Return the [x, y] coordinate for the center point of the cell that contains the specified text.  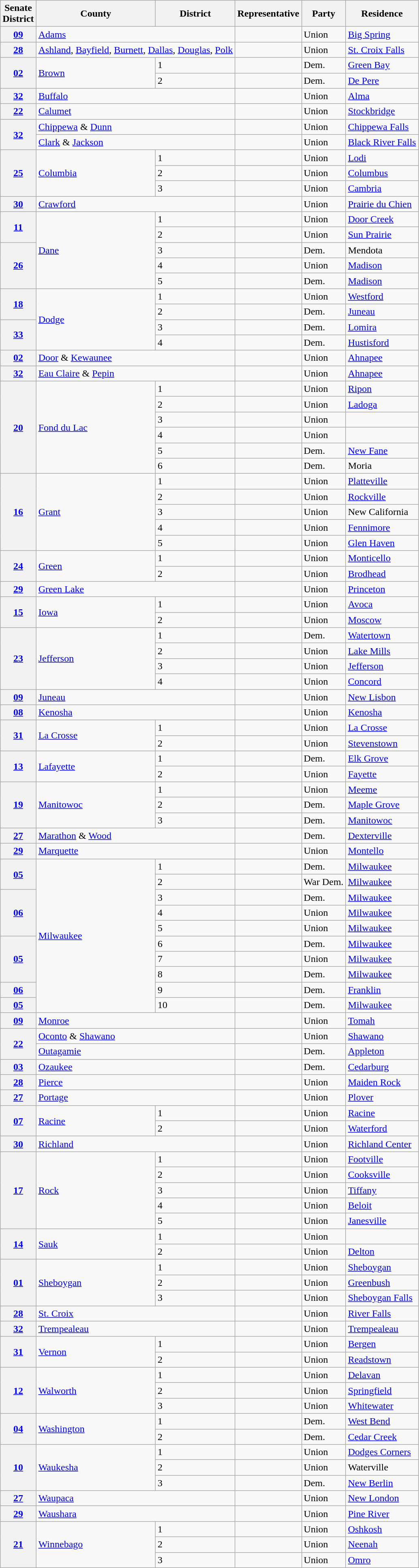
Delavan [382, 1375]
Elk Grove [382, 759]
Westford [382, 296]
Delton [382, 1252]
Lomira [382, 327]
SenateDistrict [18, 14]
Fayette [382, 774]
8 [195, 974]
Pine River [382, 1514]
Springfield [382, 1390]
Green Lake [135, 589]
03 [18, 1067]
Hustisford [382, 343]
Richland Center [382, 1144]
Dodge [96, 319]
Cooksville [382, 1174]
Janesville [382, 1221]
Clark & Jackson [135, 142]
Neenah [382, 1545]
Lake Mills [382, 651]
Stevenstown [382, 743]
St. Croix [135, 1313]
Lodi [382, 157]
Waupaca [135, 1498]
Montello [382, 851]
14 [18, 1244]
Big Spring [382, 34]
Buffalo [135, 96]
Cambria [382, 188]
Appleton [382, 1051]
Platteville [382, 481]
Door Creek [382, 219]
County [96, 14]
Chippewa Falls [382, 127]
Pierce [135, 1082]
Avoca [382, 604]
Door & Kewaunee [135, 358]
Crawford [135, 204]
12 [18, 1390]
Brodhead [382, 574]
St. Croix Falls [382, 50]
Shawano [382, 1036]
Dodges Corners [382, 1452]
Ripon [382, 389]
Adams [135, 34]
15 [18, 612]
21 [18, 1545]
Cedar Creek [382, 1437]
Grant [96, 512]
7 [195, 959]
Alma [382, 96]
08 [18, 713]
Beloit [382, 1206]
Sheboygan Falls [382, 1298]
Meeme [382, 789]
Greenbush [382, 1283]
11 [18, 227]
33 [18, 335]
Readstown [382, 1360]
Waushara [135, 1514]
Waterford [382, 1128]
Tomah [382, 1021]
Moria [382, 466]
Dexterville [382, 836]
Columbus [382, 173]
Fennimore [382, 528]
19 [18, 805]
New London [382, 1498]
New Lisbon [382, 697]
Oconto & Shawano [135, 1036]
Franklin [382, 990]
West Bend [382, 1421]
04 [18, 1429]
Fond du Lac [96, 427]
Maiden Rock [382, 1082]
Winnebago [96, 1545]
Outagamie [135, 1051]
Ashland, Bayfield, Burnett, Dallas, Douglas, Polk [135, 50]
Whitewater [382, 1406]
District [195, 14]
Footville [382, 1159]
Columbia [96, 173]
24 [18, 566]
Marathon & Wood [135, 836]
Ozaukee [135, 1067]
16 [18, 512]
De Pere [382, 81]
Black River Falls [382, 142]
07 [18, 1121]
Rockville [382, 497]
Washington [96, 1429]
Party [323, 14]
Lafayette [96, 766]
Prairie du Chien [382, 204]
Plover [382, 1098]
Iowa [96, 612]
Cedarburg [382, 1067]
Tiffany [382, 1190]
Mendota [382, 250]
01 [18, 1283]
Watertown [382, 635]
Oshkosh [382, 1529]
Ladoga [382, 404]
13 [18, 766]
Princeton [382, 589]
20 [18, 427]
Chippewa & Dunn [135, 127]
River Falls [382, 1313]
18 [18, 304]
New Berlin [382, 1483]
Waterville [382, 1468]
23 [18, 658]
17 [18, 1190]
Omro [382, 1560]
Sauk [96, 1244]
25 [18, 173]
Calumet [135, 111]
Portage [135, 1098]
New California [382, 512]
Rock [96, 1190]
Bergen [382, 1344]
New Fane [382, 451]
Concord [382, 681]
Glen Haven [382, 543]
Waukesha [96, 1468]
Moscow [382, 620]
Richland [135, 1144]
26 [18, 266]
Monticello [382, 558]
War Dem. [323, 882]
Walworth [96, 1390]
9 [195, 990]
Vernon [96, 1352]
Maple Grove [382, 805]
Green [96, 566]
Brown [96, 73]
Representative [268, 14]
Green Bay [382, 65]
Sun Prairie [382, 235]
Residence [382, 14]
Eau Claire & Pepin [135, 373]
Monroe [135, 1021]
Dane [96, 250]
Marquette [135, 851]
Stockbridge [382, 111]
